Extract the (X, Y) coordinate from the center of the cell holding the provided text.  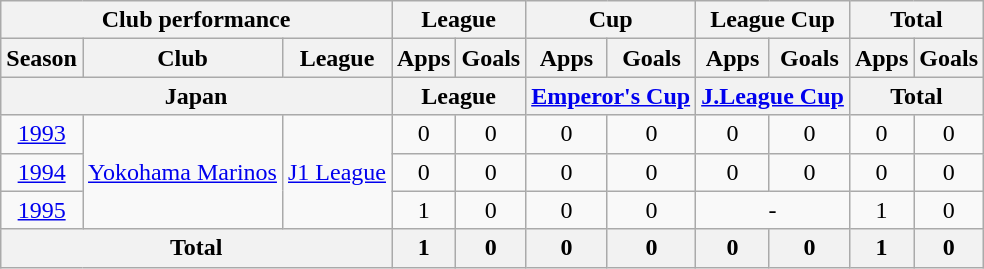
1993 (42, 134)
Cup (611, 20)
1995 (42, 210)
- (773, 210)
Japan (196, 96)
Emperor's Cup (611, 96)
Club performance (196, 20)
J1 League (336, 172)
Season (42, 58)
1994 (42, 172)
Yokohama Marinos (182, 172)
J.League Cup (773, 96)
League Cup (773, 20)
Club (182, 58)
